Search for the cell housing the specified text and yield its [X, Y] center coordinate. 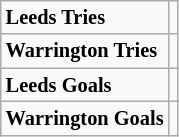
Warrington Tries [85, 51]
Leeds Goals [85, 85]
Warrington Goals [85, 118]
Leeds Tries [85, 17]
